Capture the cell that displays the provided text and extract its [X, Y] central coordinate. 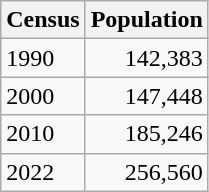
142,383 [146, 58]
Population [146, 20]
1990 [43, 58]
2000 [43, 96]
185,246 [146, 134]
Census [43, 20]
2022 [43, 172]
147,448 [146, 96]
256,560 [146, 172]
2010 [43, 134]
